Return (X, Y) of the center of cell containing provided text 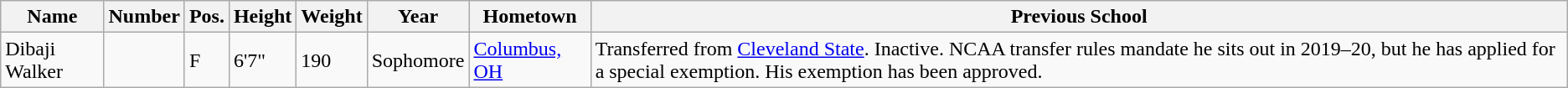
F (206, 60)
Dibaji Walker (52, 60)
190 (332, 60)
Previous School (1079, 17)
Sophomore (418, 60)
Height (262, 17)
Weight (332, 17)
Hometown (529, 17)
Year (418, 17)
Columbus, OH (529, 60)
Number (144, 17)
Name (52, 17)
6'7" (262, 60)
Pos. (206, 17)
